Extract the (x, y) coordinate from the center of the cell holding the provided text.  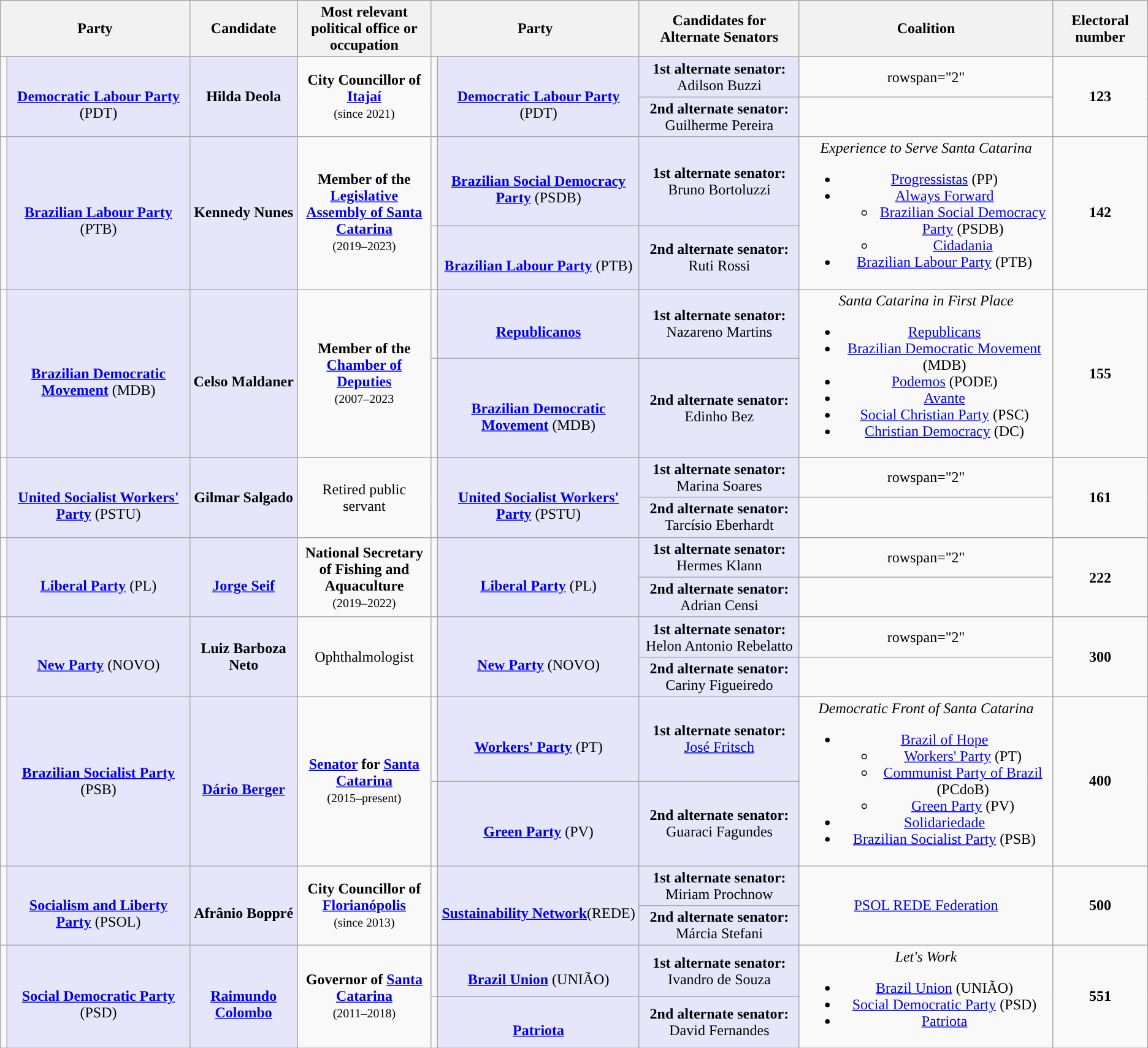
1st alternate senator:Hermes Klann (719, 557)
City Councillor of Florianópolis(since 2013) (364, 906)
142 (1100, 213)
1st alternate senator:Nazareno Martins (719, 324)
Green Party (PV) (538, 824)
Afrânio Boppré (243, 906)
Social Democratic Party (PSD) (98, 997)
National Secretary of Fishing and Aquaculture(2019–2022) (364, 577)
Sustainability Network(REDE) (538, 906)
2nd alternate senator:Márcia Stefani (719, 926)
Jorge Seif (243, 577)
1st alternate senator:Adilson Buzzi (719, 77)
2nd alternate senator:Tarcísio Eberhardt (719, 518)
Governor of Santa Catarina(2011–2018) (364, 997)
2nd alternate senator:Guaraci Fagundes (719, 824)
1st alternate senator:Helon Antonio Rebelatto (719, 637)
1st alternate senator:Ivandro de Souza (719, 971)
2nd alternate senator:Edinho Bez (719, 408)
2nd alternate senator:Cariny Figueiredo (719, 677)
Raimundo Colombo (243, 997)
1st alternate senator:Bruno Bortoluzzi (719, 182)
Candidates for Alternate Senators (719, 29)
Socialism and Liberty Party (PSOL) (98, 906)
Senator for Santa Catarina(2015–present) (364, 781)
Coalition (926, 29)
Ophthalmologist (364, 657)
155 (1100, 373)
Celso Maldaner (243, 373)
123 (1100, 97)
Retired public servant (364, 497)
300 (1100, 657)
222 (1100, 577)
Let's WorkBrazil Union (UNIÃO)Social Democratic Party (PSD)Patriota (926, 997)
2nd alternate senator:Adrian Censi (719, 597)
1st alternate senator:José Fritsch (719, 739)
Patriota (538, 1022)
Candidate (243, 29)
Santa Catarina in First PlaceRepublicansBrazilian Democratic Movement (MDB)Podemos (PODE)AvanteSocial Christian Party (PSC)Christian Democracy (DC) (926, 373)
City Councillor of Itajaí(since 2021) (364, 97)
Member of the Legislative Assembly of Santa Catarina(2019–2023) (364, 213)
Republicanos (538, 324)
400 (1100, 781)
Brazil Union (UNIÃO) (538, 971)
Experience to Serve Santa CatarinaProgressistas (PP)Always ForwardBrazilian Social Democracy Party (PSDB)CidadaniaBrazilian Labour Party (PTB) (926, 213)
1st alternate senator:Marina Soares (719, 477)
1st alternate senator:Miriam Prochnow (719, 885)
2nd alternate senator:Ruti Rossi (719, 258)
500 (1100, 906)
Gilmar Salgado (243, 497)
Brazilian Socialist Party (PSB) (98, 781)
Member of the Chamber of Deputies(2007–2023 (364, 373)
Dário Berger (243, 781)
Brazilian Social Democracy Party (PSDB) (538, 182)
551 (1100, 997)
PSOL REDE Federation (926, 906)
Most relevant political office or occupation (364, 29)
Hilda Deola (243, 97)
Workers' Party (PT) (538, 739)
2nd alternate senator:Guilherme Pereira (719, 117)
Electoral number (1100, 29)
2nd alternate senator:David Fernandes (719, 1022)
Kennedy Nunes (243, 213)
161 (1100, 497)
Luiz Barboza Neto (243, 657)
